From the cell containing the given text, extract its center point as [X, Y] coordinate. 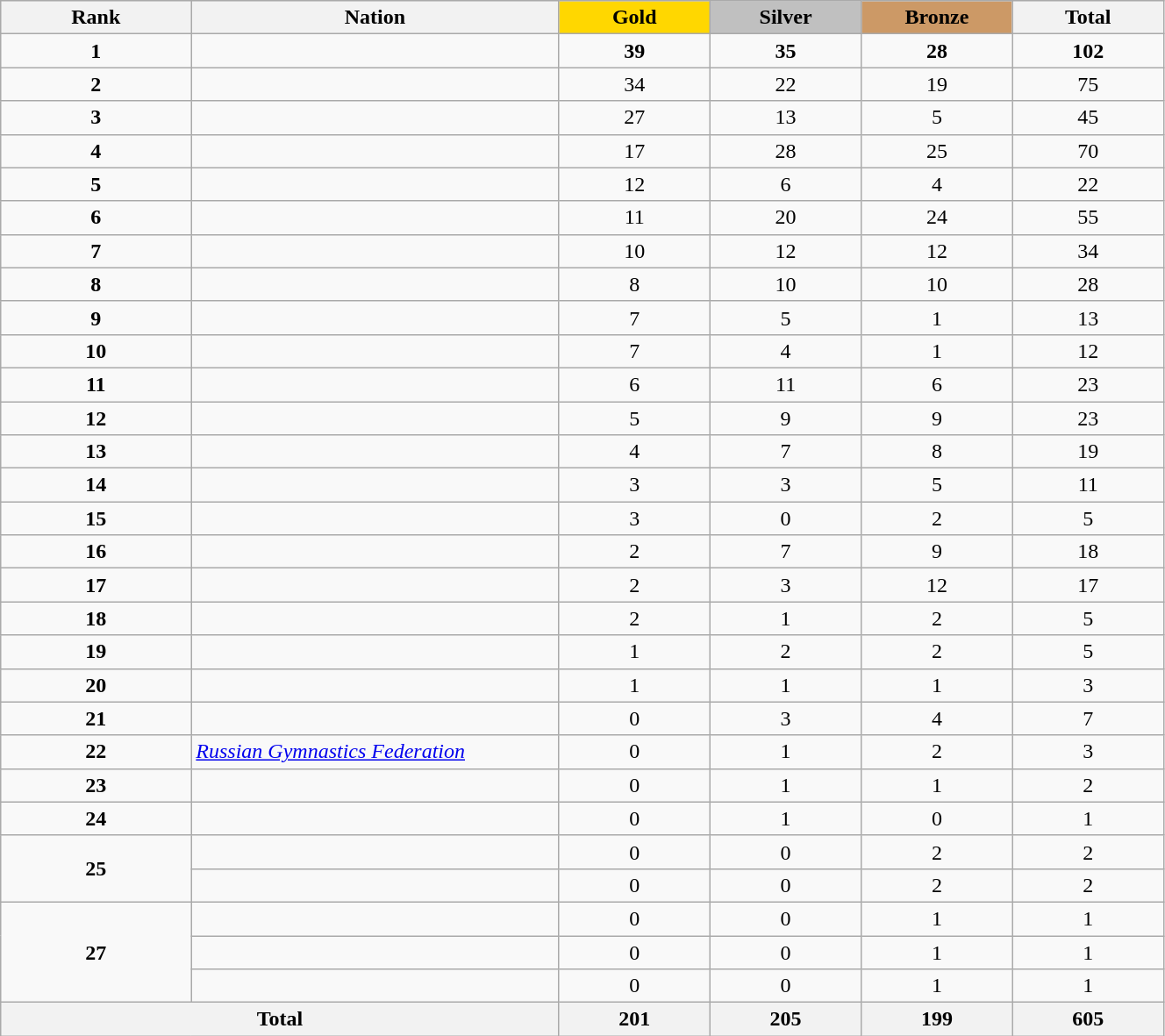
55 [1088, 218]
Bronze [937, 18]
Silver [785, 18]
201 [634, 1019]
16 [96, 552]
45 [1088, 118]
102 [1088, 51]
75 [1088, 84]
70 [1088, 151]
14 [96, 485]
199 [937, 1019]
Rank [96, 18]
35 [785, 51]
Nation [375, 18]
205 [785, 1019]
Gold [634, 18]
21 [96, 718]
39 [634, 51]
Russian Gymnastics Federation [375, 752]
605 [1088, 1019]
15 [96, 518]
